Return [X, Y] of the center of cell containing provided text 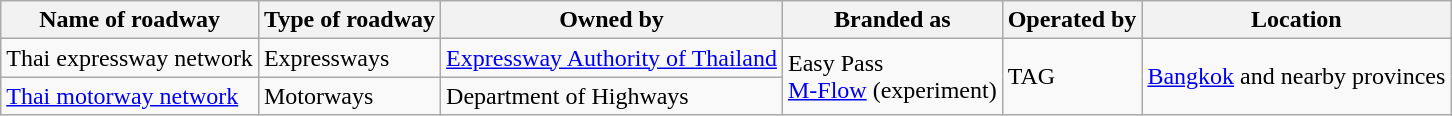
TAG [1072, 77]
Bangkok and nearby provinces [1296, 77]
Operated by [1072, 20]
Name of roadway [130, 20]
Thai motorway network [130, 96]
Owned by [612, 20]
Branded as [892, 20]
Location [1296, 20]
Expressway Authority of Thailand [612, 58]
Motorways [349, 96]
Type of roadway [349, 20]
Easy Pass M-Flow (experiment) [892, 77]
Department of Highways [612, 96]
Expressways [349, 58]
Thai expressway network [130, 58]
